Capture the cell that displays the provided text and extract its (x, y) central coordinate. 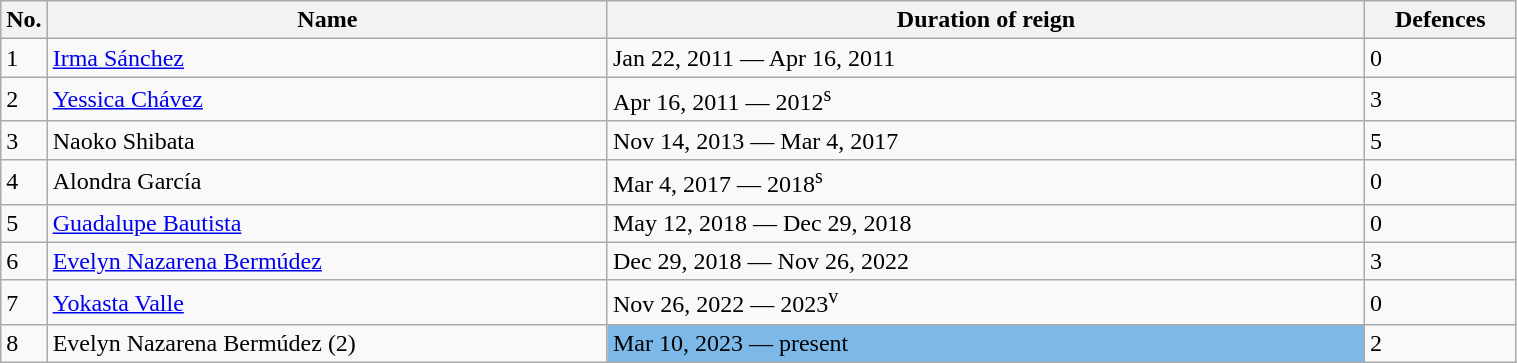
1 (24, 58)
Naoko Shibata (327, 140)
Evelyn Nazarena Bermúdez (327, 261)
Nov 26, 2022 — 2023v (986, 302)
Irma Sánchez (327, 58)
Yessica Chávez (327, 100)
May 12, 2018 — Dec 29, 2018 (986, 223)
7 (24, 302)
Mar 10, 2023 — present (986, 344)
Apr 16, 2011 — 2012s (986, 100)
Defences (1441, 20)
8 (24, 344)
Dec 29, 2018 — Nov 26, 2022 (986, 261)
No. (24, 20)
Evelyn Nazarena Bermúdez (2) (327, 344)
Guadalupe Bautista (327, 223)
Mar 4, 2017 — 2018s (986, 182)
Duration of reign (986, 20)
Alondra García (327, 182)
Name (327, 20)
Nov 14, 2013 — Mar 4, 2017 (986, 140)
6 (24, 261)
4 (24, 182)
Jan 22, 2011 — Apr 16, 2011 (986, 58)
Yokasta Valle (327, 302)
